Extract the (x, y) coordinate from the center of the cell holding the provided text.  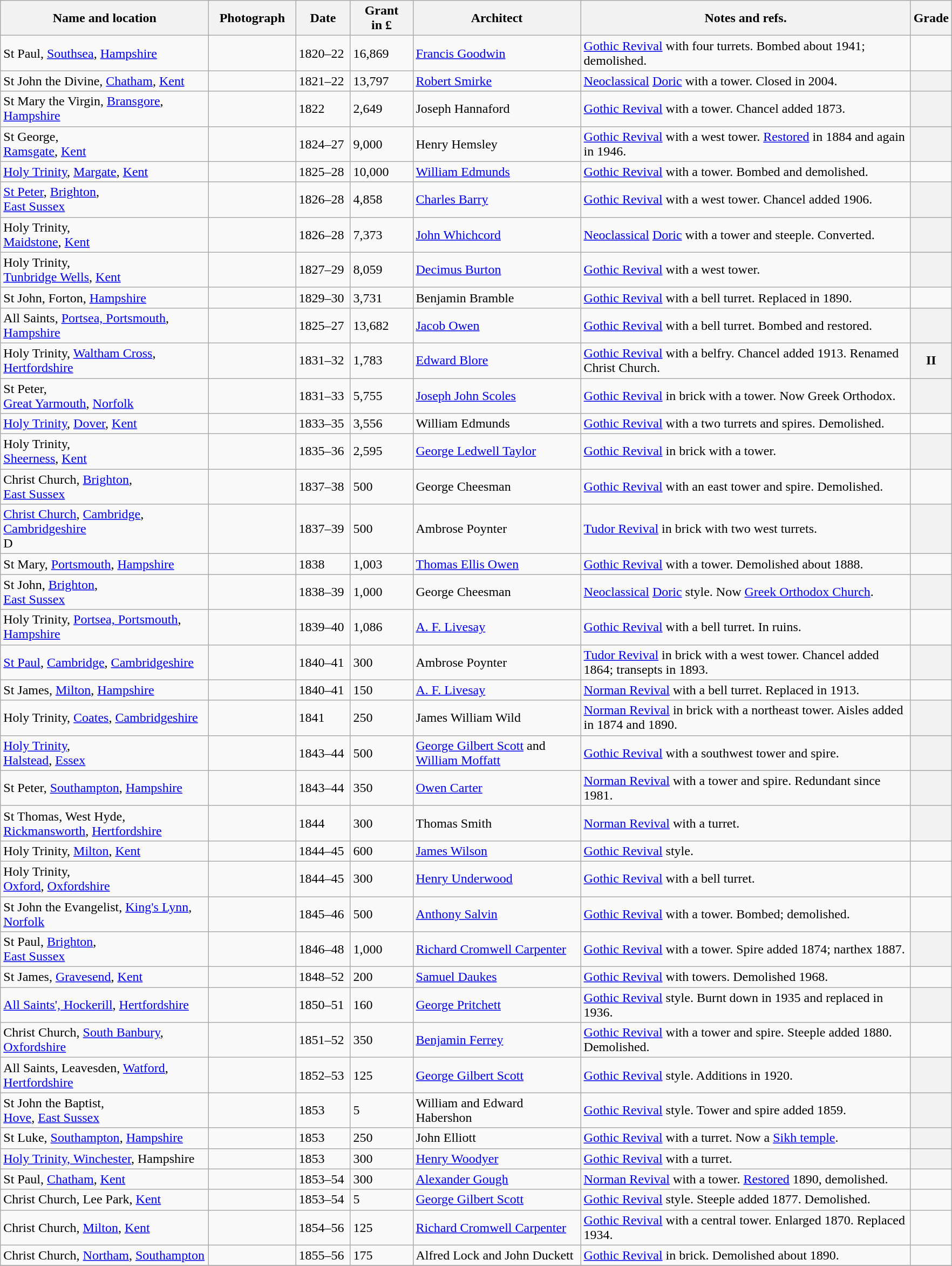
1,086 (382, 627)
10,000 (382, 172)
George Ledwell Taylor (497, 451)
St John the Baptist,Hove, East Sussex (105, 1110)
Gothic Revival with a west tower. Chancel added 1906. (746, 200)
Tudor Revival in brick with a west tower. Chancel added 1864; transepts in 1893. (746, 662)
St John, Forton, Hampshire (105, 297)
Joseph John Scoles (497, 395)
Grade (931, 18)
1824–27 (323, 144)
Neoclassical Doric with a tower and steeple. Converted. (746, 234)
St Peter, Brighton,East Sussex (105, 200)
Neoclassical Doric with a tower. Closed in 2004. (746, 81)
Norman Revival with a tower and spire. Redundant since 1981. (746, 788)
Gothic Revival in brick with a tower. Now Greek Orthodox. (746, 395)
1837–38 (323, 487)
1838–39 (323, 592)
St Mary, Portsmouth, Hampshire (105, 564)
Holy Trinity, Winchester, Hampshire (105, 1159)
St John the Divine, Chatham, Kent (105, 81)
Name and location (105, 18)
Gothic Revival style. Additions in 1920. (746, 1075)
Norman Revival with a tower. Restored 1890, demolished. (746, 1179)
150 (382, 690)
1855–56 (323, 1255)
Christ Church, Northam, Southampton (105, 1255)
Thomas Ellis Owen (497, 564)
Christ Church, Milton, Kent (105, 1228)
Gothic Revival with four turrets. Bombed about 1941; demolished. (746, 53)
Gothic Revival with a tower. Demolished about 1888. (746, 564)
Henry Woodyer (497, 1159)
1837–39 (323, 529)
Tudor Revival in brick with two west turrets. (746, 529)
9,000 (382, 144)
Neoclassical Doric style. Now Greek Orthodox Church. (746, 592)
Henry Hemsley (497, 144)
Anthony Salvin (497, 913)
1,783 (382, 361)
St John the Evangelist, King's Lynn, Norfolk (105, 913)
160 (382, 1005)
Gothic Revival with towers. Demolished 1968. (746, 977)
600 (382, 851)
Gothic Revival with a turret. (746, 1159)
1838 (323, 564)
Owen Carter (497, 788)
3,556 (382, 424)
1822 (323, 109)
St John, Brighton,East Sussex (105, 592)
Robert Smirke (497, 81)
Holy Trinity, Dover, Kent (105, 424)
Alexander Gough (497, 1179)
St James, Gravesend, Kent (105, 977)
13,797 (382, 81)
Gothic Revival with a belfry. Chancel added 1913. Renamed Christ Church. (746, 361)
St Mary the Virgin, Bransgore, Hampshire (105, 109)
George Pritchett (497, 1005)
Gothic Revival with a bell turret. (746, 879)
1829–30 (323, 297)
St Thomas, West Hyde, Rickmansworth, Hertfordshire (105, 823)
13,682 (382, 325)
Holy Trinity,Maidstone, Kent (105, 234)
Gothic Revival with a central tower. Enlarged 1870. Replaced 1934. (746, 1228)
Gothic Revival with a two turrets and spires. Demolished. (746, 424)
Gothic Revival with a bell turret. Replaced in 1890. (746, 297)
Gothic Revival with a tower. Bombed and demolished. (746, 172)
Gothic Revival with a bell turret. Bombed and restored. (746, 325)
Photograph (253, 18)
St Peter,Great Yarmouth, Norfolk (105, 395)
Norman Revival in brick with a northeast tower. Aisles added in 1874 and 1890. (746, 718)
Gothic Revival with a tower. Bombed; demolished. (746, 913)
Christ Church, South Banbury, Oxfordshire (105, 1040)
St Paul, Chatham, Kent (105, 1179)
1825–28 (323, 172)
1854–56 (323, 1228)
1835–36 (323, 451)
Holy Trinity,Tunbridge Wells, Kent (105, 270)
1841 (323, 718)
Gothic Revival with a bell turret. In ruins. (746, 627)
All Saints, Leavesden, Watford, Hertfordshire (105, 1075)
Gothic Revival style. Burnt down in 1935 and replaced in 1936. (746, 1005)
Joseph Hannaford (497, 109)
Gothic Revival with a west tower. (746, 270)
Edward Blore (497, 361)
Holy Trinity,Sheerness, Kent (105, 451)
1845–46 (323, 913)
Samuel Daukes (497, 977)
St Luke, Southampton, Hampshire (105, 1138)
Architect (497, 18)
1825–27 (323, 325)
Gothic Revival style. Tower and spire added 1859. (746, 1110)
1821–22 (323, 81)
Holy Trinity,Halstead, Essex (105, 753)
1,003 (382, 564)
Gothic Revival in brick with a tower. (746, 451)
7,373 (382, 234)
1839–40 (323, 627)
1846–48 (323, 949)
Gothic Revival with a tower and spire. Steeple added 1880. Demolished. (746, 1040)
Gothic Revival with a turret. Now a Sikh temple. (746, 1138)
16,869 (382, 53)
Decimus Burton (497, 270)
1827–29 (323, 270)
St James, Milton, Hampshire (105, 690)
Notes and refs. (746, 18)
Grantin £ (382, 18)
200 (382, 977)
Holy Trinity, Coates, Cambridgeshire (105, 718)
Gothic Revival with an east tower and spire. Demolished. (746, 487)
1833–35 (323, 424)
Holy Trinity, Margate, Kent (105, 172)
Francis Goodwin (497, 53)
Gothic Revival with a tower. Spire added 1874; narthex 1887. (746, 949)
Henry Underwood (497, 879)
1844 (323, 823)
Holy Trinity, Milton, Kent (105, 851)
Gothic Revival in brick. Demolished about 1890. (746, 1255)
Holy Trinity,Oxford, Oxfordshire (105, 879)
Jacob Owen (497, 325)
Charles Barry (497, 200)
Gothic Revival with a southwest tower and spire. (746, 753)
Holy Trinity, Waltham Cross, Hertfordshire (105, 361)
Thomas Smith (497, 823)
James William Wild (497, 718)
1820–22 (323, 53)
II (931, 361)
1852–53 (323, 1075)
4,858 (382, 200)
St Peter, Southampton, Hampshire (105, 788)
Christ Church, Cambridge, CambridgeshireD (105, 529)
John Elliott (497, 1138)
James Wilson (497, 851)
Gothic Revival with a west tower. Restored in 1884 and again in 1946. (746, 144)
Gothic Revival with a tower. Chancel added 1873. (746, 109)
Date (323, 18)
Alfred Lock and John Duckett (497, 1255)
St Paul, Southsea, Hampshire (105, 53)
Christ Church, Brighton,East Sussex (105, 487)
All Saints', Hockerill, Hertfordshire (105, 1005)
Norman Revival with a turret. (746, 823)
5,755 (382, 395)
Benjamin Ferrey (497, 1040)
Gothic Revival style. (746, 851)
William and Edward Habershon (497, 1110)
George Gilbert Scott and William Moffatt (497, 753)
John Whichcord (497, 234)
8,059 (382, 270)
1831–33 (323, 395)
Holy Trinity, Portsea, Portsmouth, Hampshire (105, 627)
Gothic Revival style. Steeple added 1877. Demolished. (746, 1200)
3,731 (382, 297)
St George,Ramsgate, Kent (105, 144)
St Paul, Cambridge, Cambridgeshire (105, 662)
1851–52 (323, 1040)
2,595 (382, 451)
1850–51 (323, 1005)
St Paul, Brighton,East Sussex (105, 949)
Benjamin Bramble (497, 297)
2,649 (382, 109)
175 (382, 1255)
Christ Church, Lee Park, Kent (105, 1200)
1848–52 (323, 977)
Norman Revival with a bell turret. Replaced in 1913. (746, 690)
All Saints, Portsea, Portsmouth, Hampshire (105, 325)
1831–32 (323, 361)
